Search for the cell housing the specified text and yield its [X, Y] center coordinate. 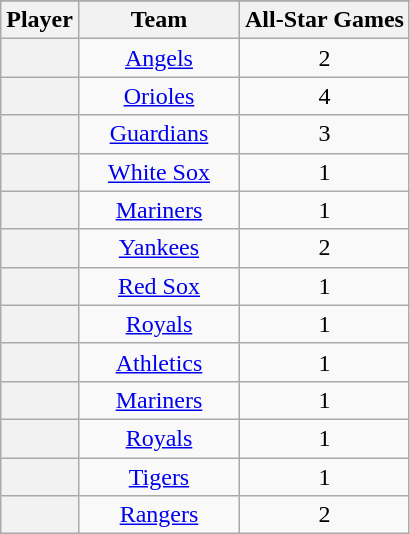
Angels [158, 58]
Orioles [158, 96]
Red Sox [158, 286]
4 [325, 96]
Rangers [158, 515]
Yankees [158, 248]
White Sox [158, 172]
Guardians [158, 134]
Tigers [158, 477]
3 [325, 134]
All-Star Games [325, 20]
Team [158, 20]
Player [40, 20]
Athletics [158, 362]
